Detect which cell encompasses the target text, then output its (X, Y) center coordinate. 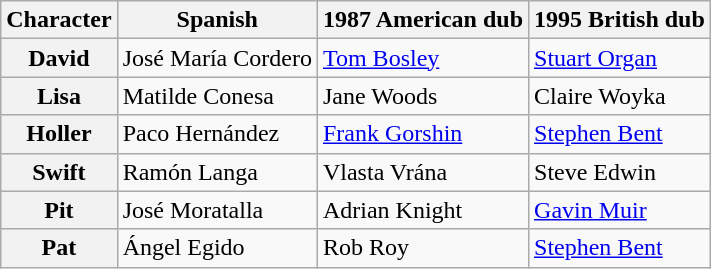
David (59, 58)
Steve Edwin (620, 172)
Tom Bosley (422, 58)
Gavin Muir (620, 210)
Pat (59, 248)
Character (59, 20)
José Moratalla (217, 210)
1987 American dub (422, 20)
José María Cordero (217, 58)
Paco Hernández (217, 134)
Holler (59, 134)
Adrian Knight (422, 210)
Stuart Organ (620, 58)
Spanish (217, 20)
Vlasta Vrána (422, 172)
Jane Woods (422, 96)
Rob Roy (422, 248)
Matilde Conesa (217, 96)
Pit (59, 210)
Frank Gorshin (422, 134)
Lisa (59, 96)
Swift (59, 172)
Ángel Egido (217, 248)
Ramón Langa (217, 172)
Claire Woyka (620, 96)
1995 British dub (620, 20)
